Output the (x, y) coordinate of the center of the cell containing the given text.  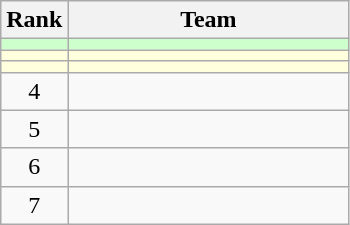
4 (34, 91)
5 (34, 129)
7 (34, 205)
Team (208, 20)
Rank (34, 20)
6 (34, 167)
